Locate the cell with the specified text and output its (X, Y) center coordinate. 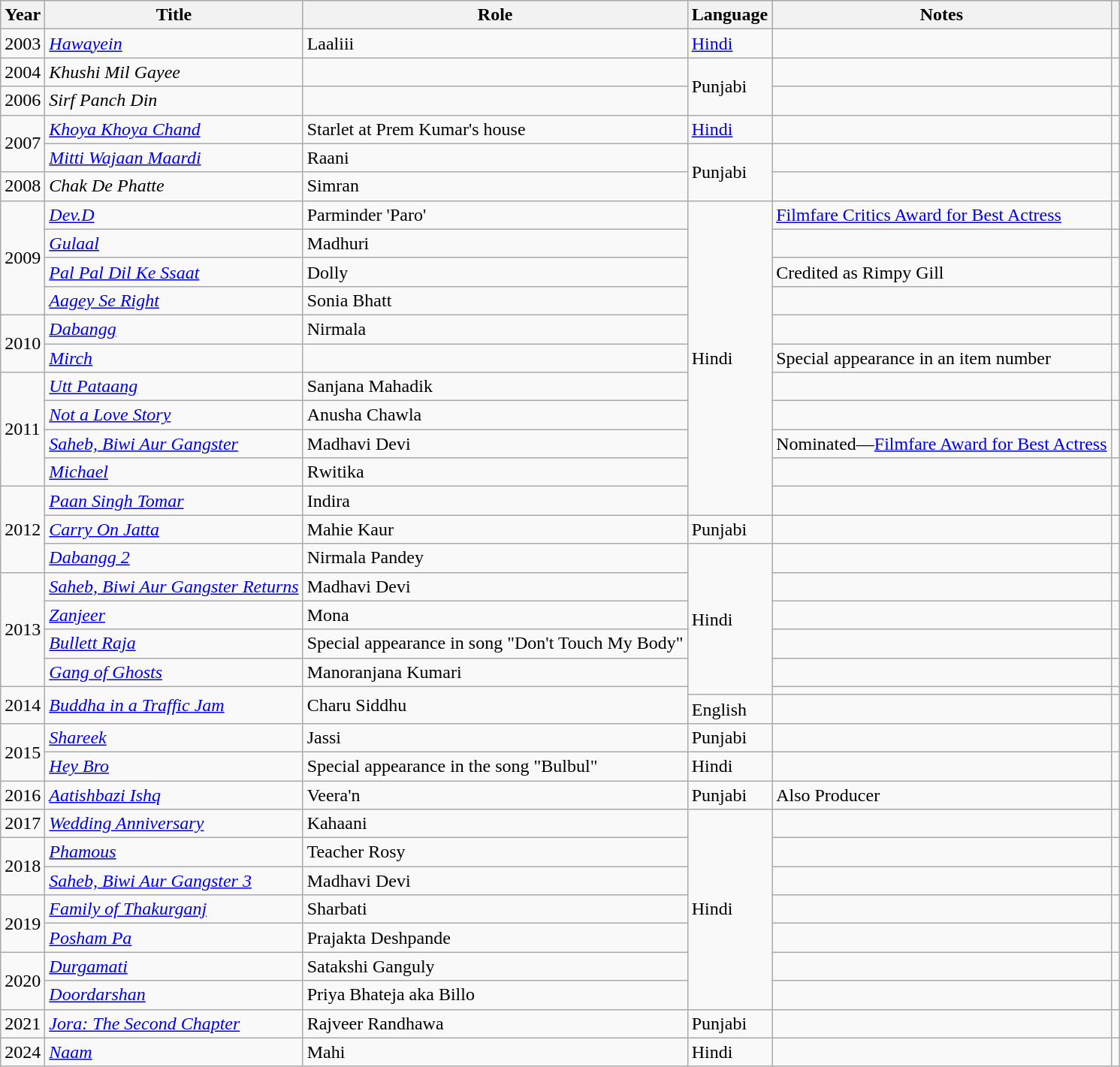
Special appearance in song "Don't Touch My Body" (495, 644)
2020 (23, 981)
Sonia Bhatt (495, 300)
Priya Bhateja aka Billo (495, 995)
Notes (942, 15)
Charu Siddhu (495, 704)
Utt Pataang (174, 387)
2016 (23, 795)
2009 (23, 258)
Saheb, Biwi Aur Gangster 3 (174, 881)
Kahaani (495, 824)
Simran (495, 186)
Year (23, 15)
Khoya Khoya Chand (174, 129)
Role (495, 15)
2019 (23, 924)
Wedding Anniversary (174, 824)
Madhuri (495, 243)
Starlet at Prem Kumar's house (495, 129)
Indira (495, 501)
Pal Pal Dil Ke Ssaat (174, 272)
2007 (23, 143)
Raani (495, 158)
Doordarshan (174, 995)
2018 (23, 867)
Sirf Panch Din (174, 101)
Aatishbazi Ishq (174, 795)
2014 (23, 704)
Naam (174, 1052)
Nirmala (495, 329)
Posham Pa (174, 938)
Nominated—Filmfare Award for Best Actress (942, 444)
2010 (23, 343)
Jassi (495, 737)
Gulaal (174, 243)
Rajveer Randhawa (495, 1023)
2006 (23, 101)
Family of Thakurganj (174, 909)
Paan Singh Tomar (174, 501)
2008 (23, 186)
Parminder 'Paro' (495, 215)
Gang of Ghosts (174, 672)
Mirch (174, 358)
Hey Bro (174, 766)
Durgamati (174, 966)
Zanjeer (174, 615)
Manoranjana Kumari (495, 672)
Also Producer (942, 795)
Dabangg 2 (174, 558)
Sharbati (495, 909)
Dabangg (174, 329)
Aagey Se Right (174, 300)
Title (174, 15)
Special appearance in an item number (942, 358)
Prajakta Deshpande (495, 938)
Jora: The Second Chapter (174, 1023)
Mitti Wajaan Maardi (174, 158)
Shareek (174, 737)
Mona (495, 615)
Buddha in a Traffic Jam (174, 704)
Teacher Rosy (495, 852)
Credited as Rimpy Gill (942, 272)
Michael (174, 472)
2015 (23, 752)
Carry On Jatta (174, 529)
2021 (23, 1023)
Nirmala Pandey (495, 558)
Language (729, 15)
Chak De Phatte (174, 186)
Sanjana Mahadik (495, 387)
Laaliii (495, 44)
Khushi Mil Gayee (174, 72)
Saheb, Biwi Aur Gangster (174, 444)
Satakshi Ganguly (495, 966)
Saheb, Biwi Aur Gangster Returns (174, 586)
2017 (23, 824)
Dev.D (174, 215)
Bullett Raja (174, 644)
English (729, 709)
2012 (23, 529)
Phamous (174, 852)
Filmfare Critics Award for Best Actress (942, 215)
2024 (23, 1052)
Special appearance in the song "Bulbul" (495, 766)
Hawayein (174, 44)
Mahie Kaur (495, 529)
Rwitika (495, 472)
Anusha Chawla (495, 415)
Not a Love Story (174, 415)
Dolly (495, 272)
2013 (23, 629)
Mahi (495, 1052)
2004 (23, 72)
Veera'n (495, 795)
2003 (23, 44)
2011 (23, 430)
